Locate the cell with the specified text and output its [X, Y] center coordinate. 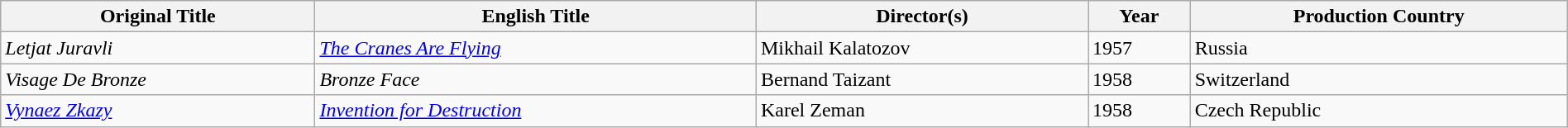
Original Title [158, 17]
The Cranes Are Flying [536, 48]
Czech Republic [1379, 111]
Karel Zeman [921, 111]
Bernand Taizant [921, 79]
Visage De Bronze [158, 79]
Letjat Juravli [158, 48]
English Title [536, 17]
Mikhail Kalatozov [921, 48]
Switzerland [1379, 79]
Bronze Face [536, 79]
Year [1140, 17]
Vynaez Zkazy [158, 111]
Director(s) [921, 17]
Russia [1379, 48]
Invention for Destruction [536, 111]
Production Country [1379, 17]
1957 [1140, 48]
